Provide the [x, y] coordinate of the cell's center where the given text is located.  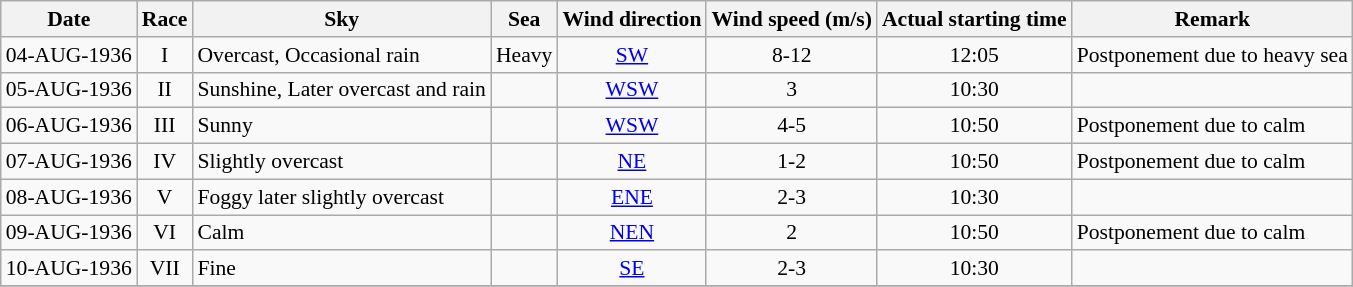
Wind speed (m/s) [791, 19]
Remark [1212, 19]
06-AUG-1936 [69, 126]
07-AUG-1936 [69, 162]
12:05 [974, 55]
III [165, 126]
NEN [632, 233]
Sea [524, 19]
NE [632, 162]
Fine [341, 269]
2 [791, 233]
3 [791, 90]
Race [165, 19]
1-2 [791, 162]
09-AUG-1936 [69, 233]
Sky [341, 19]
VII [165, 269]
SE [632, 269]
Overcast, Occasional rain [341, 55]
Slightly overcast [341, 162]
05-AUG-1936 [69, 90]
VI [165, 233]
Sunshine, Later overcast and rain [341, 90]
8-12 [791, 55]
I [165, 55]
04-AUG-1936 [69, 55]
Date [69, 19]
ENE [632, 197]
II [165, 90]
Heavy [524, 55]
10-AUG-1936 [69, 269]
Sunny [341, 126]
Postponement due to heavy sea [1212, 55]
4-5 [791, 126]
Foggy later slightly overcast [341, 197]
IV [165, 162]
08-AUG-1936 [69, 197]
Calm [341, 233]
Wind direction [632, 19]
V [165, 197]
Actual starting time [974, 19]
SW [632, 55]
